Capture the cell that displays the provided text and extract its (x, y) central coordinate. 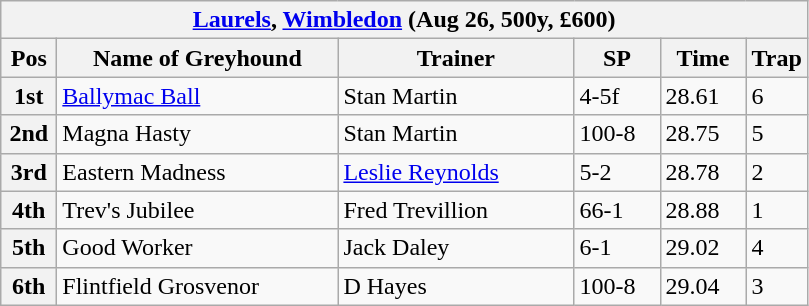
Good Worker (198, 248)
Name of Greyhound (198, 58)
Pos (29, 58)
4th (29, 210)
Magna Hasty (198, 134)
4-5f (617, 96)
1 (776, 210)
28.78 (703, 172)
2nd (29, 134)
Flintfield Grosvenor (198, 286)
Laurels, Wimbledon (Aug 26, 500y, £600) (404, 20)
1st (29, 96)
6 (776, 96)
Time (703, 58)
28.61 (703, 96)
Trev's Jubilee (198, 210)
5th (29, 248)
2 (776, 172)
D Hayes (456, 286)
29.02 (703, 248)
3rd (29, 172)
5 (776, 134)
29.04 (703, 286)
Trainer (456, 58)
Leslie Reynolds (456, 172)
Jack Daley (456, 248)
Fred Trevillion (456, 210)
Trap (776, 58)
6th (29, 286)
Ballymac Ball (198, 96)
SP (617, 58)
5-2 (617, 172)
3 (776, 286)
28.88 (703, 210)
28.75 (703, 134)
Eastern Madness (198, 172)
4 (776, 248)
66-1 (617, 210)
6-1 (617, 248)
